Scan for the cell matching the given text and deliver its [X, Y] coordinate at center. 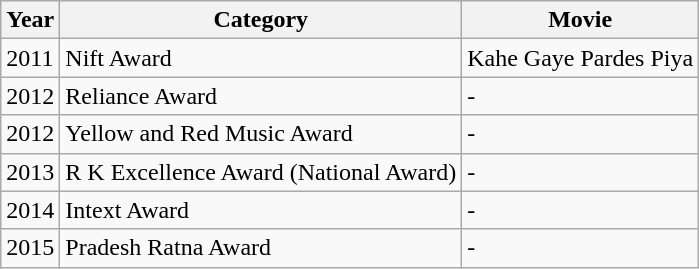
Category [261, 20]
2011 [30, 58]
Nift Award [261, 58]
Yellow and Red Music Award [261, 134]
Intext Award [261, 210]
2015 [30, 248]
Movie [580, 20]
Pradesh Ratna Award [261, 248]
2014 [30, 210]
Year [30, 20]
R K Excellence Award (National Award) [261, 172]
Kahe Gaye Pardes Piya [580, 58]
Reliance Award [261, 96]
2013 [30, 172]
